Determine the (X, Y) coordinate at the center of the cell enclosing the given text.  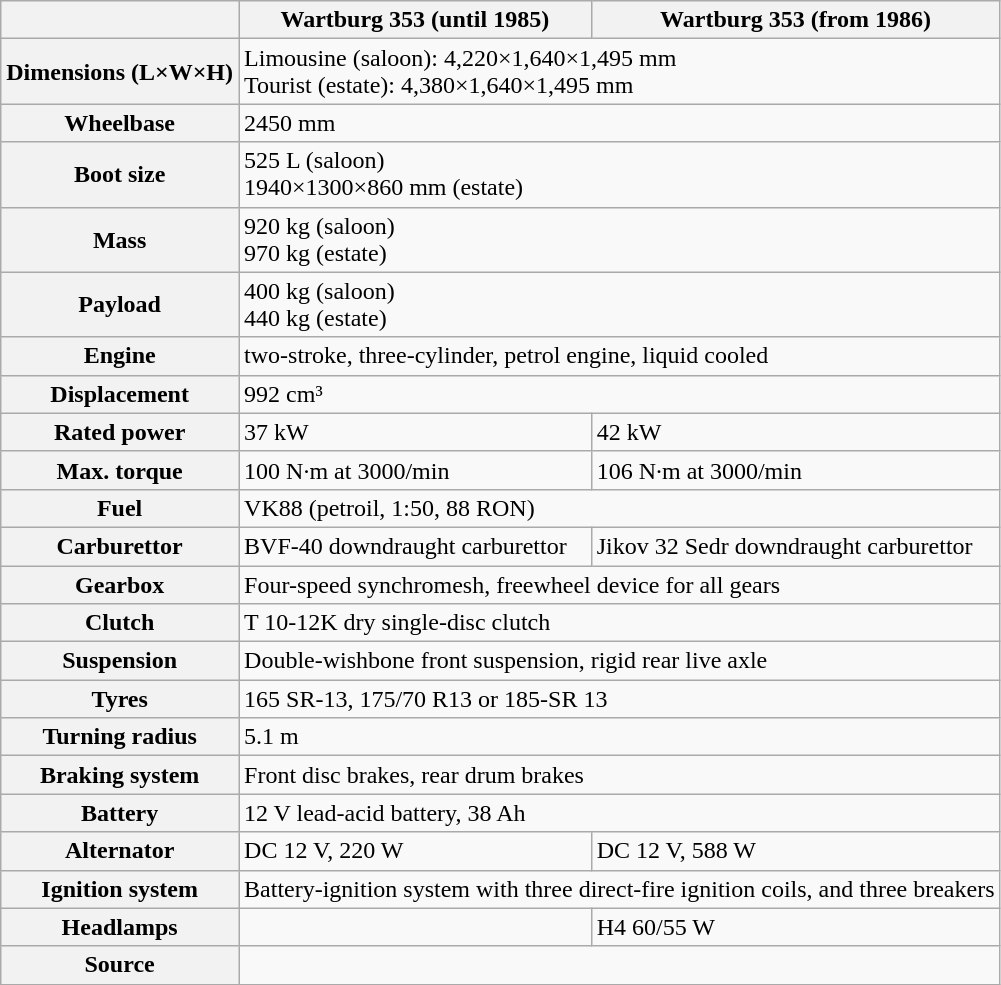
Four-speed synchromesh, freewheel device for all gears (620, 585)
Payload (120, 304)
Alternator (120, 851)
Battery-ignition system with three direct-fire ignition coils, and three breakers (620, 889)
2450 mm (620, 123)
Jikov 32 Sedr downdraught carburettor (796, 546)
Battery (120, 813)
400 kg (saloon)440 kg (estate) (620, 304)
Source (120, 965)
100 N·m at 3000/min (416, 470)
Wheelbase (120, 123)
Fuel (120, 508)
Double-wishbone front suspension, rigid rear live axle (620, 661)
Clutch (120, 623)
VK88 (petroil, 1:50, 88 RON) (620, 508)
992 cm³ (620, 394)
Rated power (120, 432)
Dimensions (L×W×H) (120, 72)
Engine (120, 356)
5.1 m (620, 737)
Boot size (120, 174)
two-stroke, three-cylinder, petrol engine, liquid cooled (620, 356)
Carburettor (120, 546)
Ignition system (120, 889)
Max. torque (120, 470)
Gearbox (120, 585)
Front disc brakes, rear drum brakes (620, 775)
DC 12 V, 220 W (416, 851)
37 kW (416, 432)
Limousine (saloon): 4,220×1,640×1,495 mmTourist (estate): 4,380×1,640×1,495 mm (620, 72)
T 10-12K dry single-disc clutch (620, 623)
Suspension (120, 661)
H4 60/55 W (796, 927)
12 V lead-acid battery, 38 Ah (620, 813)
920 kg (saloon)970 kg (estate) (620, 240)
Wartburg 353 (until 1985) (416, 20)
106 N·m at 3000/min (796, 470)
Displacement (120, 394)
Braking system (120, 775)
DC 12 V, 588 W (796, 851)
Headlamps (120, 927)
Wartburg 353 (from 1986) (796, 20)
165 SR-13, 175/70 R13 or 185-SR 13 (620, 699)
BVF-40 downdraught carburettor (416, 546)
Turning radius (120, 737)
Tyres (120, 699)
42 kW (796, 432)
525 L (saloon)1940×1300×860 mm (estate) (620, 174)
Mass (120, 240)
